Scan for the cell matching the given text and deliver its (X, Y) coordinate at center. 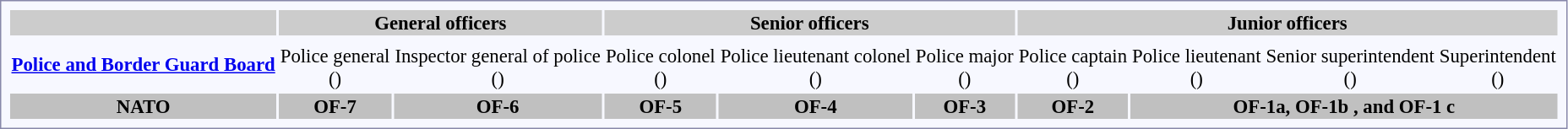
Police colonel() (661, 67)
Senior superintendent() (1350, 67)
NATO (144, 106)
OF-2 (1073, 106)
OF-7 (335, 106)
Police captain() (1073, 67)
Police lieutenant colonel() (815, 67)
OF-3 (965, 106)
Senior officers (809, 23)
OF-1a, OF-1b , and OF-1 c (1345, 106)
Superintendent() (1497, 67)
Police major() (965, 67)
OF-4 (815, 106)
Junior officers (1288, 23)
General officers (440, 23)
Police and Border Guard Board (144, 64)
OF-6 (498, 106)
Inspector general of police() (498, 67)
OF-5 (661, 106)
Police general() (335, 67)
Police lieutenant() (1196, 67)
